Return (x, y) of the center of cell containing provided text 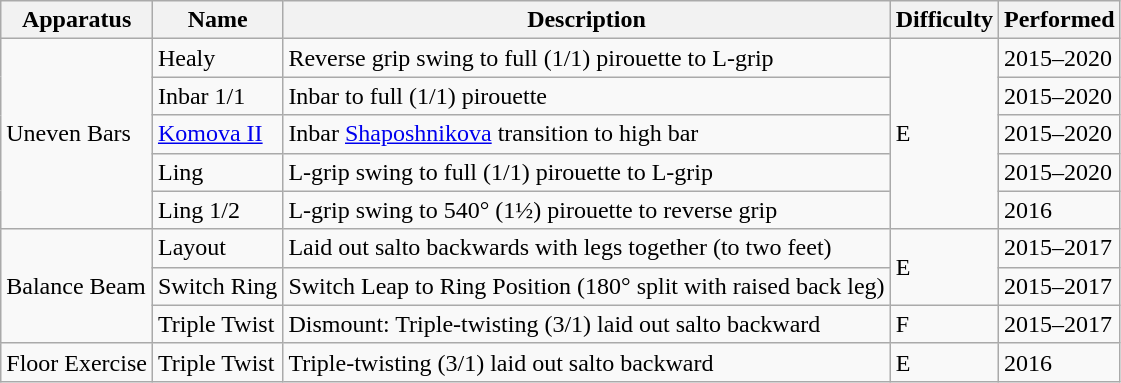
Floor Exercise (77, 362)
Name (217, 20)
Switch Ring (217, 286)
Healy (217, 58)
Inbar 1/1 (217, 96)
Difficulty (944, 20)
L-grip swing to full (1/1) pirouette to L-grip (586, 172)
Dismount: Triple-twisting (3/1) laid out salto backward (586, 324)
Ling (217, 172)
Inbar Shaposhnikova transition to high bar (586, 134)
Komova II (217, 134)
Switch Leap to Ring Position (180° split with raised back leg) (586, 286)
F (944, 324)
Inbar to full (1/1) pirouette (586, 96)
Description (586, 20)
Layout (217, 248)
Uneven Bars (77, 134)
L-grip swing to 540° (1½) pirouette to reverse grip (586, 210)
Apparatus (77, 20)
Performed (1059, 20)
Balance Beam (77, 286)
Triple-twisting (3/1) laid out salto backward (586, 362)
Ling 1/2 (217, 210)
Reverse grip swing to full (1/1) pirouette to L-grip (586, 58)
Laid out salto backwards with legs together (to two feet) (586, 248)
